Scan for the cell matching the given text and deliver its [x, y] coordinate at center. 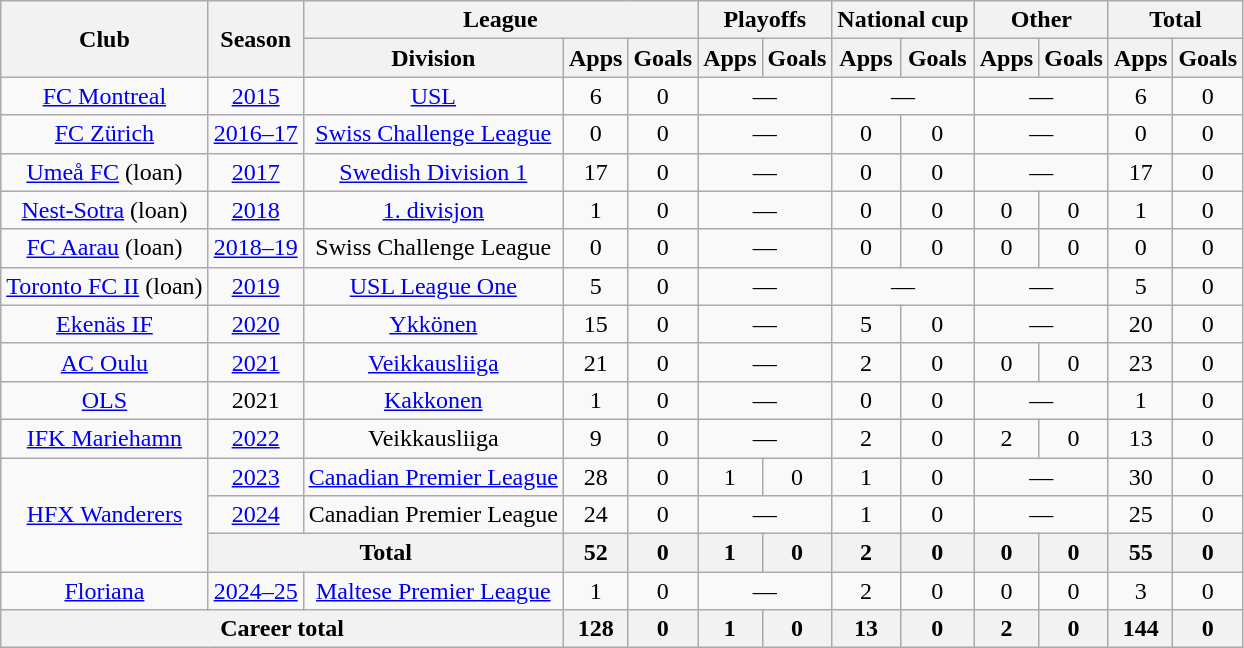
2015 [256, 96]
AC Oulu [104, 362]
21 [595, 362]
Other [1041, 20]
FC Aarau (loan) [104, 248]
2020 [256, 324]
National cup [903, 20]
23 [1140, 362]
2022 [256, 438]
2024–25 [256, 591]
2023 [256, 477]
HFX Wanderers [104, 515]
30 [1140, 477]
Floriana [104, 591]
2019 [256, 286]
2017 [256, 172]
24 [595, 515]
OLS [104, 400]
2018 [256, 210]
Season [256, 39]
FC Montreal [104, 96]
Swedish Division 1 [433, 172]
IFK Mariehamn [104, 438]
Career total [282, 629]
Division [433, 58]
Playoffs [765, 20]
2018–19 [256, 248]
USL [433, 96]
144 [1140, 629]
2016–17 [256, 134]
Nest-Sotra (loan) [104, 210]
USL League One [433, 286]
15 [595, 324]
FC Zürich [104, 134]
20 [1140, 324]
3 [1140, 591]
Kakkonen [433, 400]
League [500, 20]
Ekenäs IF [104, 324]
25 [1140, 515]
9 [595, 438]
Ykkönen [433, 324]
28 [595, 477]
Club [104, 39]
Maltese Premier League [433, 591]
2024 [256, 515]
Toronto FC II (loan) [104, 286]
128 [595, 629]
Umeå FC (loan) [104, 172]
1. divisjon [433, 210]
55 [1140, 553]
52 [595, 553]
